From the cell containing the given text, extract its center point as (x, y) coordinate. 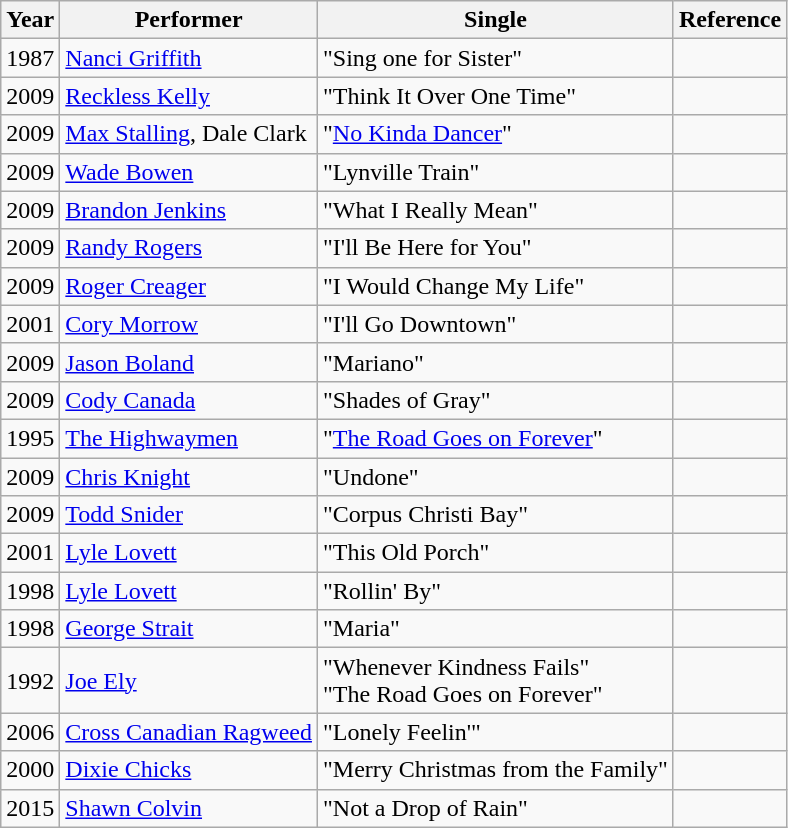
Year (30, 20)
Reckless Kelly (189, 96)
"The Road Goes on Forever" (495, 438)
"No Kinda Dancer" (495, 134)
Shawn Colvin (189, 808)
"Shades of Gray" (495, 400)
Cory Morrow (189, 324)
Nanci Griffith (189, 58)
Wade Bowen (189, 172)
"Mariano" (495, 362)
"Not a Drop of Rain" (495, 808)
Reference (730, 20)
"Maria" (495, 629)
"Undone" (495, 477)
"Sing one for Sister" (495, 58)
"Lynville Train" (495, 172)
Randy Rogers (189, 248)
Cody Canada (189, 400)
Chris Knight (189, 477)
The Highwaymen (189, 438)
1995 (30, 438)
Performer (189, 20)
Todd Snider (189, 515)
"This Old Porch" (495, 553)
"Whenever Kindness Fails""The Road Goes on Forever" (495, 680)
"I'll Go Downtown" (495, 324)
Roger Creager (189, 286)
1992 (30, 680)
Dixie Chicks (189, 770)
"Corpus Christi Bay" (495, 515)
Single (495, 20)
Jason Boland (189, 362)
"What I Really Mean" (495, 210)
"Lonely Feelin'" (495, 732)
2006 (30, 732)
Cross Canadian Ragweed (189, 732)
"Rollin' By" (495, 591)
George Strait (189, 629)
"I Would Change My Life" (495, 286)
"Merry Christmas from the Family" (495, 770)
Brandon Jenkins (189, 210)
2015 (30, 808)
Max Stalling, Dale Clark (189, 134)
"Think It Over One Time" (495, 96)
Joe Ely (189, 680)
2000 (30, 770)
"I'll Be Here for You" (495, 248)
1987 (30, 58)
